Output the [x, y] coordinate of the center of the cell containing the given text.  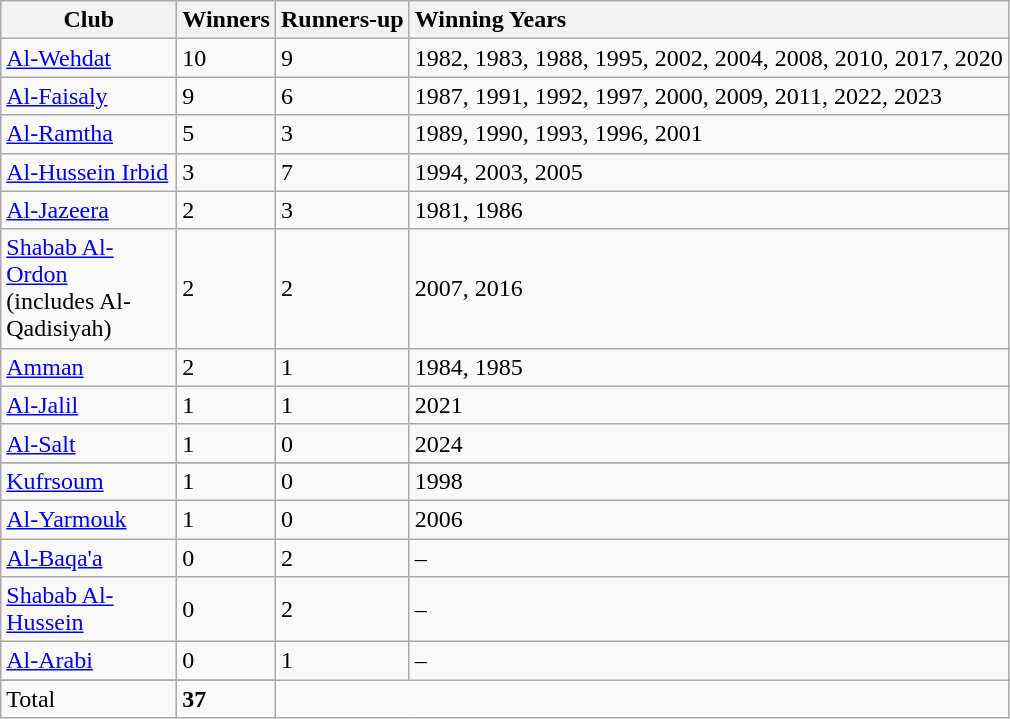
Amman [89, 367]
Shabab Al-Ordon(includes Al-Qadisiyah) [89, 288]
Al-Yarmouk [89, 519]
5 [226, 134]
Al-Jazeera [89, 210]
Al-Salt [89, 443]
Al-Jalil [89, 405]
Al-Ramtha [89, 134]
Total [89, 699]
Winners [226, 20]
Al-Baqa'a [89, 557]
2007, 2016 [708, 288]
Al-Arabi [89, 661]
Club [89, 20]
1984, 1985 [708, 367]
1998 [708, 481]
1994, 2003, 2005 [708, 172]
Al-Faisaly [89, 96]
1987, 1991, 1992, 1997, 2000, 2009, 2011, 2022, 2023 [708, 96]
Al-Hussein Irbid [89, 172]
37 [226, 699]
Winning Years [708, 20]
Runners-up [342, 20]
1989, 1990, 1993, 1996, 2001 [708, 134]
2021 [708, 405]
10 [226, 58]
6 [342, 96]
7 [342, 172]
2024 [708, 443]
Al-Wehdat [89, 58]
1982, 1983, 1988, 1995, 2002, 2004, 2008, 2010, 2017, 2020 [708, 58]
1981, 1986 [708, 210]
2006 [708, 519]
Kufrsoum [89, 481]
Shabab Al-Hussein [89, 610]
